Return the [X, Y] coordinate for the center point of the cell that contains the specified text.  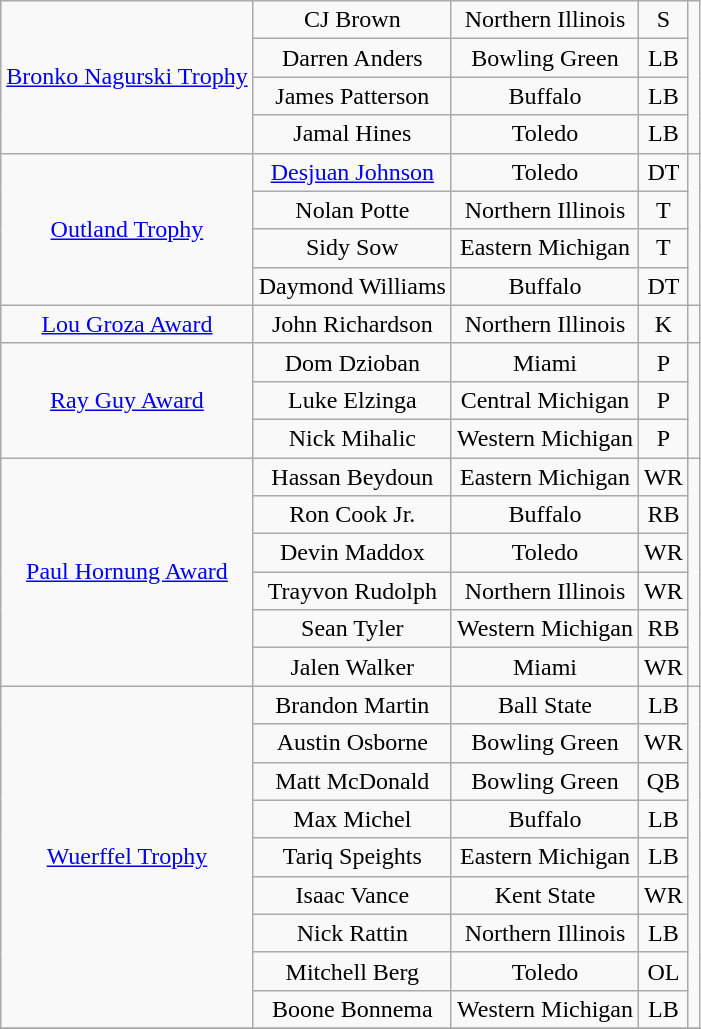
Nick Mihalic [352, 438]
K [664, 324]
Austin Osborne [352, 743]
Sean Tyler [352, 629]
Max Michel [352, 819]
Desjuan Johnson [352, 172]
Darren Anders [352, 58]
Tariq Speights [352, 857]
Dom Dzioban [352, 362]
Daymond Williams [352, 286]
Bronko Nagurski Trophy [127, 77]
Mitchell Berg [352, 971]
Hassan Beydoun [352, 477]
Boone Bonnema [352, 1009]
Jamal Hines [352, 134]
Matt McDonald [352, 781]
Sidy Sow [352, 248]
S [664, 20]
Luke Elzinga [352, 400]
Trayvon Rudolph [352, 591]
Nolan Potte [352, 210]
Jalen Walker [352, 667]
Lou Groza Award [127, 324]
Paul Hornung Award [127, 572]
Central Michigan [544, 400]
Wuerffel Trophy [127, 858]
John Richardson [352, 324]
Ron Cook Jr. [352, 515]
Ray Guy Award [127, 400]
Isaac Vance [352, 895]
Ball State [544, 705]
Brandon Martin [352, 705]
Outland Trophy [127, 229]
James Patterson [352, 96]
Kent State [544, 895]
Devin Maddox [352, 553]
QB [664, 781]
Nick Rattin [352, 933]
CJ Brown [352, 20]
OL [664, 971]
